Identify which cell holds the provided text, then report its [X, Y] central coordinate. 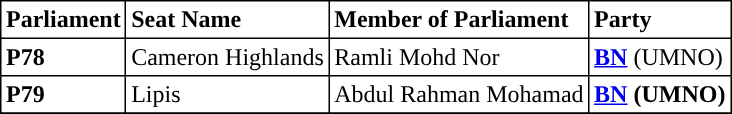
Cameron Highlands [228, 57]
Abdul Rahman Mohamad [459, 95]
Parliament [64, 20]
Lipis [228, 95]
Party [660, 20]
Member of Parliament [459, 20]
Ramli Mohd Nor [459, 57]
P78 [64, 57]
P79 [64, 95]
Seat Name [228, 20]
